Identify which cell holds the provided text, then report its [X, Y] central coordinate. 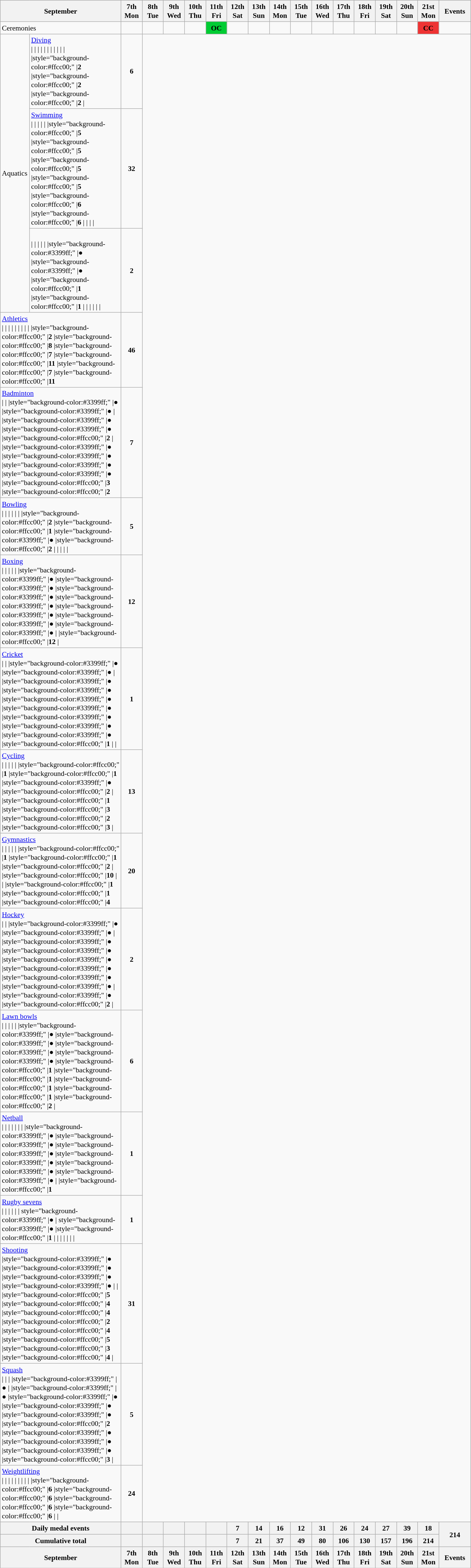
106 [343, 1541]
18 [428, 1528]
130 [365, 1541]
Diving| | | | | | | | | | | |style="background-color:#ffcc00;" |2 |style="background-color:#ffcc00;" |2 |style="background-color:#ffcc00;" |2 | [75, 71]
21 [259, 1541]
20 [131, 871]
80 [322, 1541]
Ceremonies [61, 28]
157 [386, 1541]
CC [428, 28]
Daily medal events [61, 1528]
27 [386, 1528]
46 [131, 350]
13 [131, 791]
32 [131, 168]
OC [216, 28]
Cumulative total [61, 1541]
196 [407, 1541]
26 [343, 1528]
49 [301, 1541]
39 [407, 1528]
16 [280, 1528]
37 [280, 1541]
Aquatics [15, 173]
14 [259, 1528]
